Capture the cell that displays the provided text and extract its (X, Y) central coordinate. 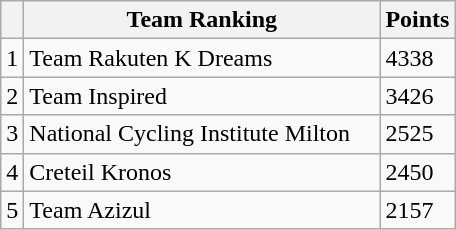
4 (12, 172)
3426 (418, 96)
Points (418, 20)
5 (12, 210)
1 (12, 58)
4338 (418, 58)
National Cycling Institute Milton (202, 134)
2450 (418, 172)
Team Azizul (202, 210)
2525 (418, 134)
2157 (418, 210)
Team Ranking (202, 20)
3 (12, 134)
Team Inspired (202, 96)
Team Rakuten K Dreams (202, 58)
2 (12, 96)
Creteil Kronos (202, 172)
